Capture the cell that displays the provided text and extract its (x, y) central coordinate. 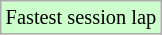
Fastest session lap (81, 17)
